Find where the given text appears and provide that cell's center as (X, Y) coordinate. 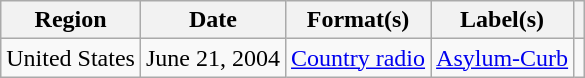
June 21, 2004 (212, 58)
Asylum-Curb (502, 58)
Country radio (358, 58)
Format(s) (358, 20)
Region (71, 20)
Date (212, 20)
United States (71, 58)
Label(s) (502, 20)
